Find where the given text appears and provide that cell's center as [X, Y] coordinate. 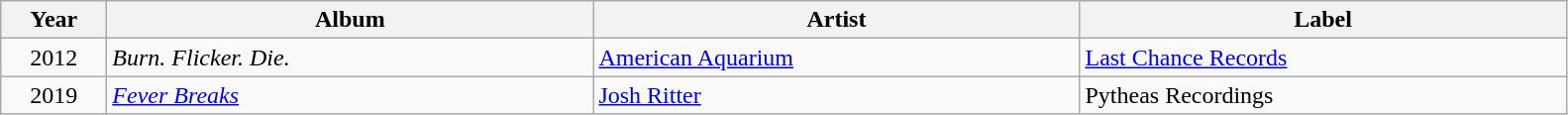
Album [351, 20]
Fever Breaks [351, 95]
2012 [53, 57]
American Aquarium [836, 57]
Josh Ritter [836, 95]
Burn. Flicker. Die. [351, 57]
Label [1323, 20]
Last Chance Records [1323, 57]
Artist [836, 20]
2019 [53, 95]
Pytheas Recordings [1323, 95]
Year [53, 20]
